Return [x, y] of the center of cell containing provided text 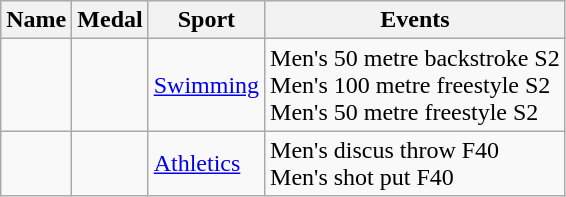
Name [36, 20]
Men's 50 metre backstroke S2Men's 100 metre freestyle S2Men's 50 metre freestyle S2 [416, 85]
Medal [110, 20]
Athletics [206, 164]
Events [416, 20]
Swimming [206, 85]
Men's discus throw F40Men's shot put F40 [416, 164]
Sport [206, 20]
